Return (X, Y) of the center of cell containing provided text 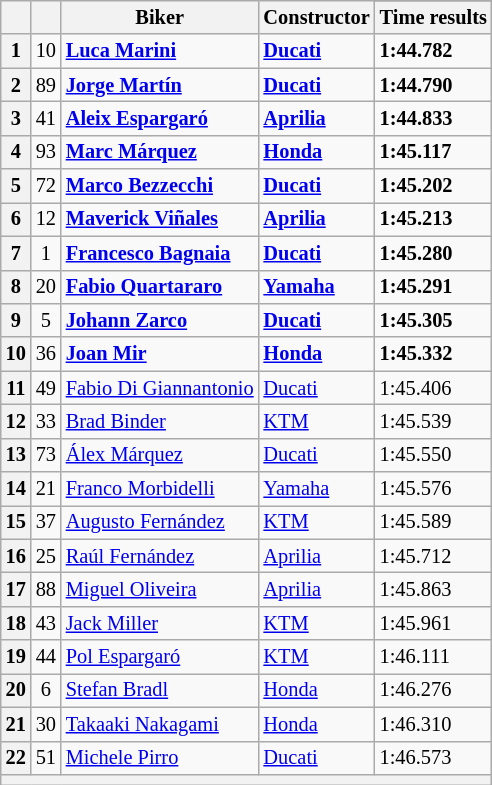
3 (16, 118)
15 (16, 522)
Luca Marini (160, 51)
Stefan Bradl (160, 690)
72 (46, 186)
Aleix Espargaró (160, 118)
13 (16, 455)
1:44.833 (434, 118)
Johann Zarco (160, 320)
1:45.213 (434, 219)
Francesco Bagnaia (160, 253)
11 (16, 388)
9 (16, 320)
Miguel Oliveira (160, 589)
1:44.782 (434, 51)
51 (46, 758)
Álex Márquez (160, 455)
17 (16, 589)
1:45.280 (434, 253)
19 (16, 657)
1:45.291 (434, 287)
1:46.111 (434, 657)
Marco Bezzecchi (160, 186)
4 (16, 152)
30 (46, 724)
25 (46, 556)
Time results (434, 17)
Biker (160, 17)
1:45.406 (434, 388)
Pol Espargaró (160, 657)
89 (46, 85)
1:46.310 (434, 724)
1:45.117 (434, 152)
1:45.863 (434, 589)
Brad Binder (160, 421)
14 (16, 489)
Michele Pirro (160, 758)
1:45.961 (434, 623)
8 (16, 287)
Raúl Fernández (160, 556)
Maverick Viñales (160, 219)
43 (46, 623)
1:46.276 (434, 690)
Augusto Fernández (160, 522)
7 (16, 253)
1:45.589 (434, 522)
49 (46, 388)
2 (16, 85)
1:46.573 (434, 758)
88 (46, 589)
1:45.305 (434, 320)
Constructor (317, 17)
Jorge Martín (160, 85)
33 (46, 421)
1:45.539 (434, 421)
73 (46, 455)
37 (46, 522)
Joan Mir (160, 354)
16 (16, 556)
1:45.202 (434, 186)
Jack Miller (160, 623)
1:45.332 (434, 354)
Fabio Quartararo (160, 287)
93 (46, 152)
Marc Márquez (160, 152)
Takaaki Nakagami (160, 724)
Fabio Di Giannantonio (160, 388)
Franco Morbidelli (160, 489)
1:44.790 (434, 85)
1:45.550 (434, 455)
18 (16, 623)
22 (16, 758)
41 (46, 118)
44 (46, 657)
36 (46, 354)
1:45.576 (434, 489)
1:45.712 (434, 556)
